Pinpoint the cell where the given text exists, returning its [X, Y] midpoint coordinate. 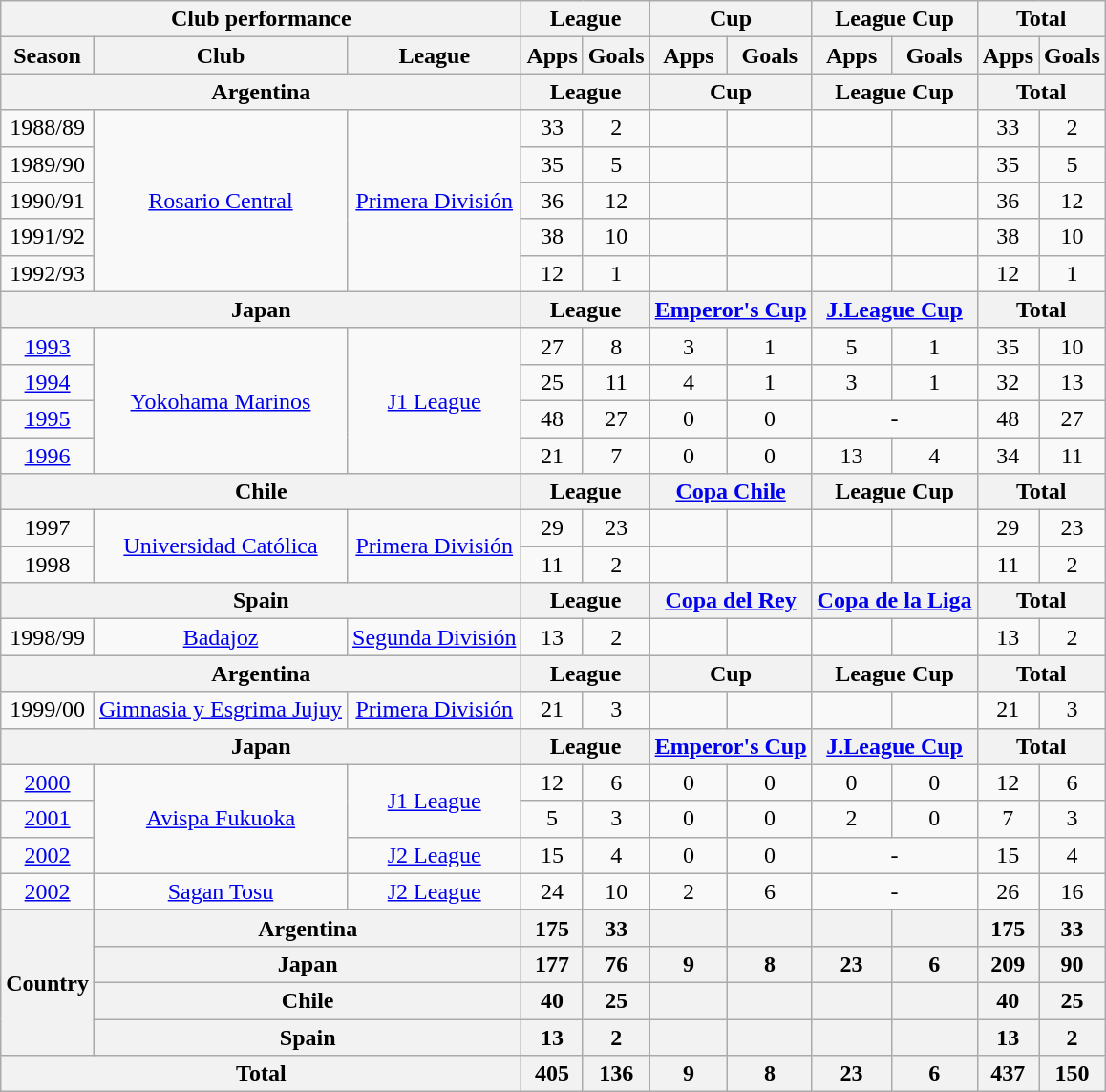
1992/93 [48, 273]
1999/00 [48, 710]
34 [1008, 456]
32 [1008, 382]
Copa Chile [731, 492]
437 [1008, 1074]
Copa de la Liga [894, 601]
Badajoz [220, 637]
1998 [48, 565]
1991/92 [48, 237]
Rosario Central [220, 201]
405 [552, 1074]
2000 [48, 782]
Avispa Fukuoka [220, 819]
24 [552, 891]
Gimnasia y Esgrima Jujuy [220, 710]
209 [1008, 964]
177 [552, 964]
150 [1073, 1074]
Club [220, 55]
26 [1008, 891]
1988/89 [48, 128]
1993 [48, 346]
1994 [48, 382]
1989/90 [48, 164]
90 [1073, 964]
16 [1073, 891]
1997 [48, 528]
136 [616, 1074]
1990/91 [48, 201]
Yokohama Marinos [220, 400]
Segunda División [435, 637]
Sagan Tosu [220, 891]
2001 [48, 819]
1995 [48, 418]
1998/99 [48, 637]
Season [48, 55]
1996 [48, 456]
Copa del Rey [731, 601]
76 [616, 964]
Club performance [262, 19]
Country [48, 982]
Universidad Católica [220, 546]
